Provide the [X, Y] coordinate of the cell's center where the given text is located.  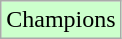
Champions [61, 20]
